Find where the given text appears and provide that cell's center as (x, y) coordinate. 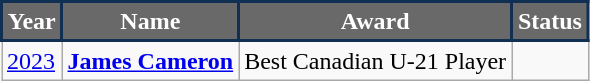
James Cameron (150, 60)
Name (150, 22)
Year (32, 22)
Best Canadian U-21 Player (376, 60)
Award (376, 22)
2023 (32, 60)
Status (550, 22)
